Locate the cell with the specified text and output its (X, Y) center coordinate. 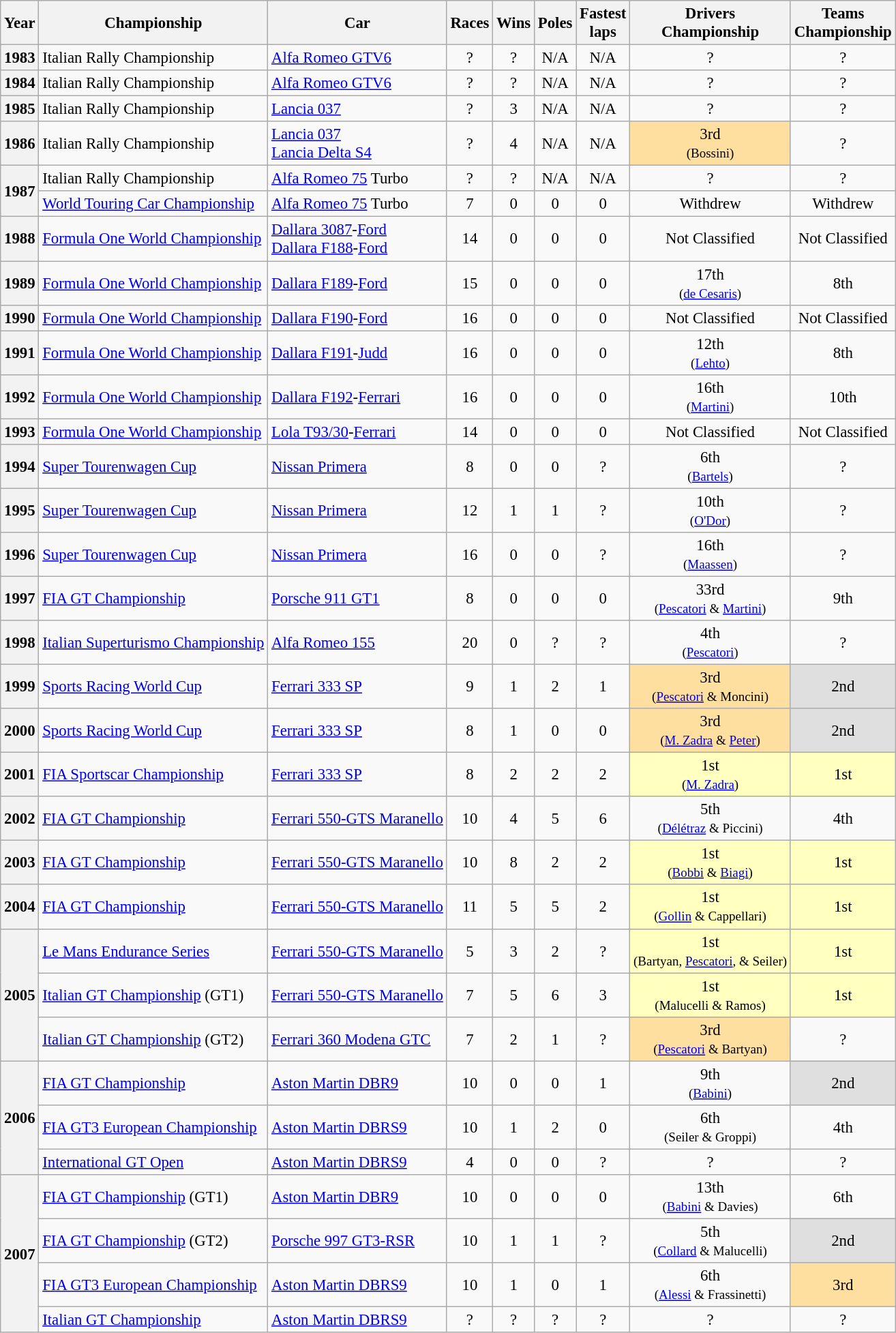
Dallara 3087-FordDallara F188-Ford (357, 239)
12 (470, 510)
1989 (20, 284)
3rd(Pescatori & Moncini) (711, 687)
Ferrari 360 Modena GTC (357, 1039)
Lola T93/30-Ferrari (357, 432)
Le Mans Endurance Series (153, 950)
33rd(Pescatori & Martini) (711, 599)
1st(Gollin & Cappellari) (711, 907)
World Touring Car Championship (153, 204)
1998 (20, 642)
1986 (20, 143)
Championship (153, 23)
2005 (20, 995)
FIA Sportscar Championship (153, 775)
3rd(Bossini) (711, 143)
10th(O'Dor) (711, 510)
Lancia 037Lancia Delta S4 (357, 143)
Car (357, 23)
1997 (20, 599)
15 (470, 284)
Dallara F189-Ford (357, 284)
Wins (514, 23)
2007 (20, 1253)
3rd(Pescatori & Bartyan) (711, 1039)
20 (470, 642)
1999 (20, 687)
Italian GT Championship (153, 1320)
Year (20, 23)
1983 (20, 58)
1985 (20, 109)
Fastestlaps (603, 23)
6th(Alessi & Frassinetti) (711, 1285)
2003 (20, 863)
6th (843, 1197)
9th(Babini) (711, 1083)
1st(Malucelli & Ramos) (711, 995)
1994 (20, 466)
1984 (20, 83)
Dallara F190-Ford (357, 318)
2004 (20, 907)
12th(Lehto) (711, 353)
FIA GT Championship (GT2) (153, 1241)
Italian GT Championship (GT1) (153, 995)
Porsche 997 GT3-RSR (357, 1241)
5th(Délétraz & Piccini) (711, 818)
10th (843, 397)
2001 (20, 775)
9 (470, 687)
16th(Martini) (711, 397)
4th(Pescatori) (711, 642)
9th (843, 599)
Dallara F192-Ferrari (357, 397)
13th(Babini & Davies) (711, 1197)
Races (470, 23)
Italian GT Championship (GT2) (153, 1039)
16th(Maassen) (711, 555)
1st(Bobbi & Biagi) (711, 863)
3rd (843, 1285)
Porsche 911 GT1 (357, 599)
2002 (20, 818)
1st(Bartyan, Pescatori, & Seiler) (711, 950)
1991 (20, 353)
1995 (20, 510)
Italian Superturismo Championship (153, 642)
11 (470, 907)
Poles (555, 23)
International GT Open (153, 1162)
Alfa Romeo 155 (357, 642)
1990 (20, 318)
6th(Bartels) (711, 466)
1988 (20, 239)
5th(Collard & Malucelli) (711, 1241)
FIA GT Championship (GT1) (153, 1197)
Dallara F191-Judd (357, 353)
17th(de Cesaris) (711, 284)
Lancia 037 (357, 109)
3rd(M. Zadra & Peter) (711, 731)
TeamsChampionship (843, 23)
1992 (20, 397)
1st(M. Zadra) (711, 775)
1996 (20, 555)
1993 (20, 432)
DriversChampionship (711, 23)
1987 (20, 191)
6th(Seiler & Groppi) (711, 1128)
2000 (20, 731)
2006 (20, 1118)
